Detect which cell encompasses the target text, then output its (x, y) center coordinate. 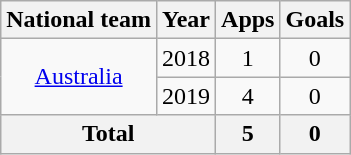
National team (79, 20)
4 (248, 96)
5 (248, 134)
Apps (248, 20)
Year (186, 20)
2018 (186, 58)
2019 (186, 96)
1 (248, 58)
Total (108, 134)
Goals (315, 20)
Australia (79, 77)
